Search for the cell housing the specified text and yield its [X, Y] center coordinate. 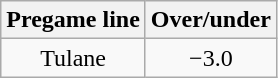
Over/under [210, 20]
Tulane [74, 58]
Pregame line [74, 20]
−3.0 [210, 58]
